Return (X, Y) of the center of cell containing provided text 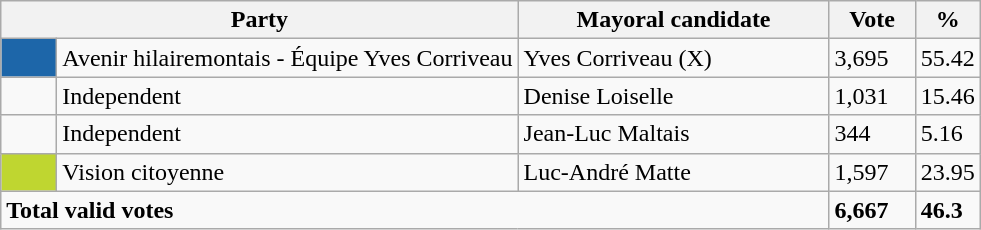
Jean-Luc Maltais (674, 134)
6,667 (872, 210)
Avenir hilairemontais - Équipe Yves Corriveau (288, 58)
Vote (872, 20)
344 (872, 134)
Party (260, 20)
15.46 (948, 96)
Luc-André Matte (674, 172)
Vision citoyenne (288, 172)
5.16 (948, 134)
Denise Loiselle (674, 96)
% (948, 20)
55.42 (948, 58)
1,597 (872, 172)
1,031 (872, 96)
46.3 (948, 210)
Mayoral candidate (674, 20)
23.95 (948, 172)
Yves Corriveau (X) (674, 58)
3,695 (872, 58)
Total valid votes (415, 210)
